Search for the cell housing the specified text and yield its (X, Y) center coordinate. 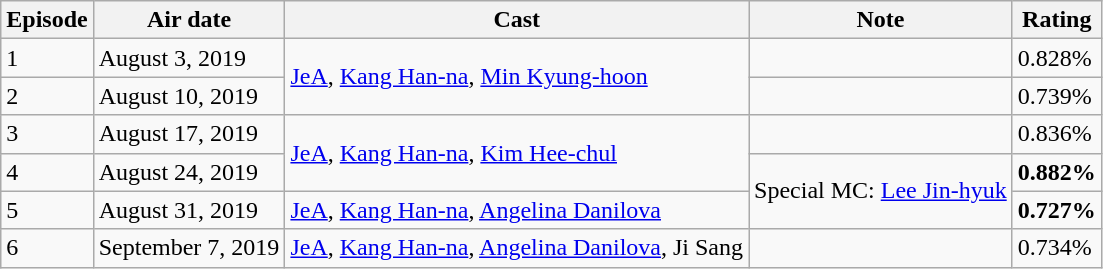
JeA, Kang Han-na, Kim Hee-chul (517, 153)
2 (47, 96)
September 7, 2019 (189, 248)
6 (47, 248)
August 17, 2019 (189, 134)
5 (47, 210)
August 24, 2019 (189, 172)
August 31, 2019 (189, 210)
Rating (1056, 20)
0.739% (1056, 96)
Cast (517, 20)
1 (47, 58)
August 10, 2019 (189, 96)
0.727% (1056, 210)
0.882% (1056, 172)
JeA, Kang Han-na, Angelina Danilova (517, 210)
JeA, Kang Han-na, Angelina Danilova, Ji Sang (517, 248)
Episode (47, 20)
Note (881, 20)
August 3, 2019 (189, 58)
0.836% (1056, 134)
0.828% (1056, 58)
4 (47, 172)
JeA, Kang Han-na, Min Kyung-hoon (517, 77)
3 (47, 134)
Special MC: Lee Jin-hyuk (881, 191)
Air date (189, 20)
0.734% (1056, 248)
